Return [X, Y] of the center of cell containing provided text 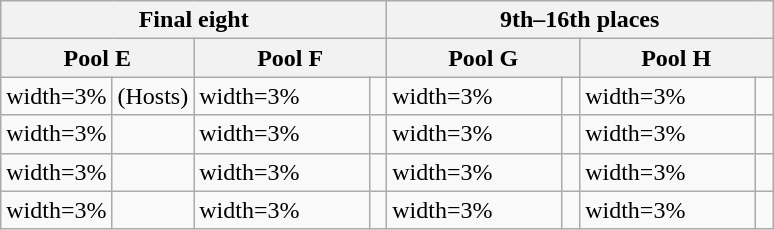
Pool G [484, 58]
(Hosts) [153, 96]
Pool E [98, 58]
Pool F [290, 58]
9th–16th places [580, 20]
Final eight [194, 20]
Pool H [676, 58]
